Return the [x, y] coordinate for the center point of the cell that contains the specified text.  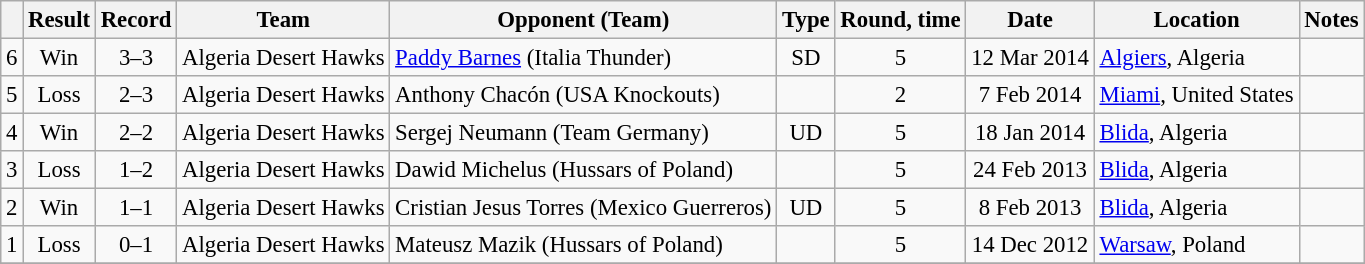
Type [806, 20]
4 [12, 133]
1 [12, 245]
Algiers, Algeria [1196, 58]
Record [136, 20]
Date [1030, 20]
Opponent (Team) [584, 20]
Cristian Jesus Torres (Mexico Guerreros) [584, 208]
6 [12, 58]
8 Feb 2013 [1030, 208]
0–1 [136, 245]
Notes [1332, 20]
2–3 [136, 95]
Dawid Michelus (Hussars of Poland) [584, 170]
7 Feb 2014 [1030, 95]
Round, time [900, 20]
Paddy Barnes (Italia Thunder) [584, 58]
14 Dec 2012 [1030, 245]
Result [60, 20]
Location [1196, 20]
Anthony Chacón (USA Knockouts) [584, 95]
Miami, United States [1196, 95]
Mateusz Mazik (Hussars of Poland) [584, 245]
24 Feb 2013 [1030, 170]
Warsaw, Poland [1196, 245]
2–2 [136, 133]
3–3 [136, 58]
3 [12, 170]
Sergej Neumann (Team Germany) [584, 133]
Team [284, 20]
18 Jan 2014 [1030, 133]
1–2 [136, 170]
1–1 [136, 208]
SD [806, 58]
12 Mar 2014 [1030, 58]
